Pinpoint the cell where the given text exists, returning its [X, Y] midpoint coordinate. 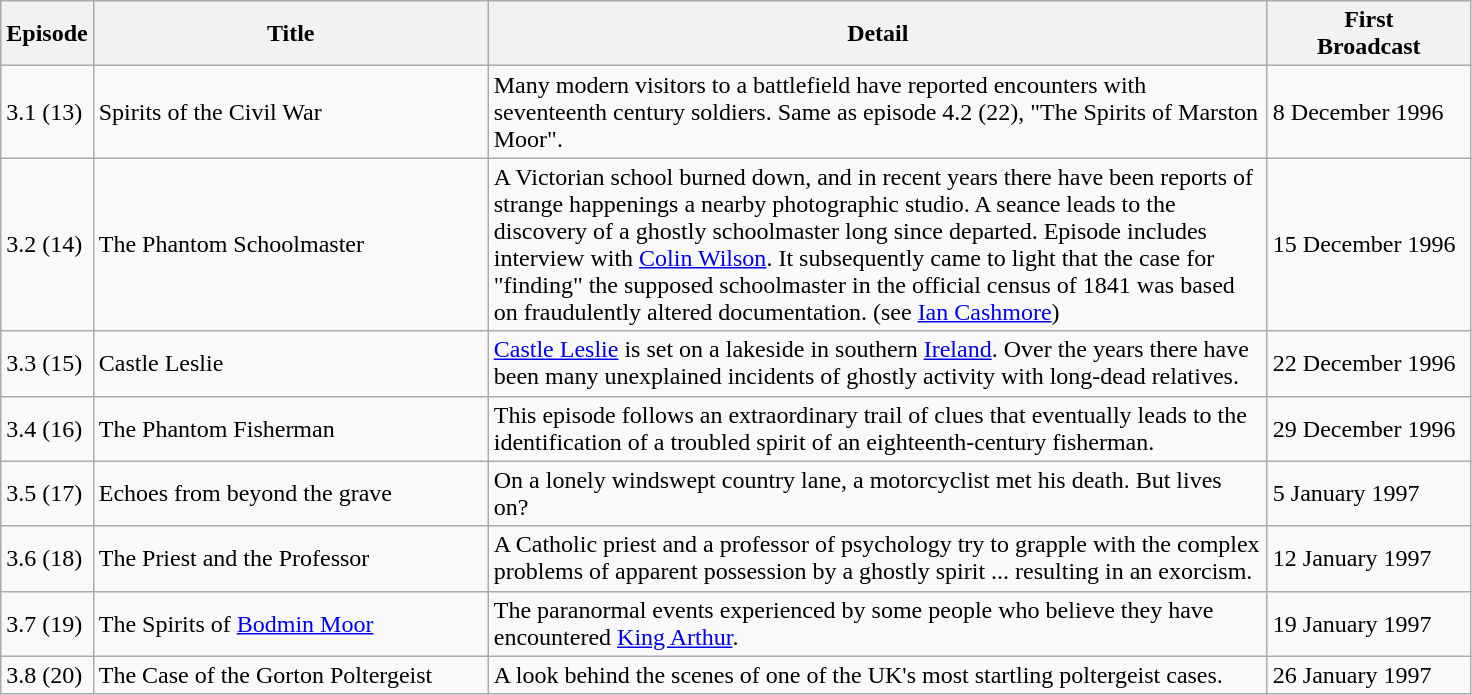
26 January 1997 [1368, 675]
FirstBroadcast [1368, 34]
Echoes from beyond the grave [290, 494]
The Case of the Gorton Poltergeist [290, 675]
A look behind the scenes of one of the UK's most startling poltergeist cases. [878, 675]
3.2 (14) [47, 244]
19 January 1997 [1368, 624]
5 January 1997 [1368, 494]
3.1 (13) [47, 112]
The Priest and the Professor [290, 558]
3.4 (16) [47, 428]
Detail [878, 34]
On a lonely windswept country lane, a motorcyclist met his death. But lives on? [878, 494]
3.8 (20) [47, 675]
Title [290, 34]
The paranormal events experienced by some people who believe they have encountered King Arthur. [878, 624]
15 December 1996 [1368, 244]
Spirits of the Civil War [290, 112]
3.5 (17) [47, 494]
Episode [47, 34]
The Phantom Schoolmaster [290, 244]
The Phantom Fisherman [290, 428]
3.7 (19) [47, 624]
The Spirits of Bodmin Moor [290, 624]
22 December 1996 [1368, 364]
Castle Leslie [290, 364]
3.3 (15) [47, 364]
29 December 1996 [1368, 428]
8 December 1996 [1368, 112]
3.6 (18) [47, 558]
12 January 1997 [1368, 558]
